Detect which cell encompasses the target text, then output its (x, y) center coordinate. 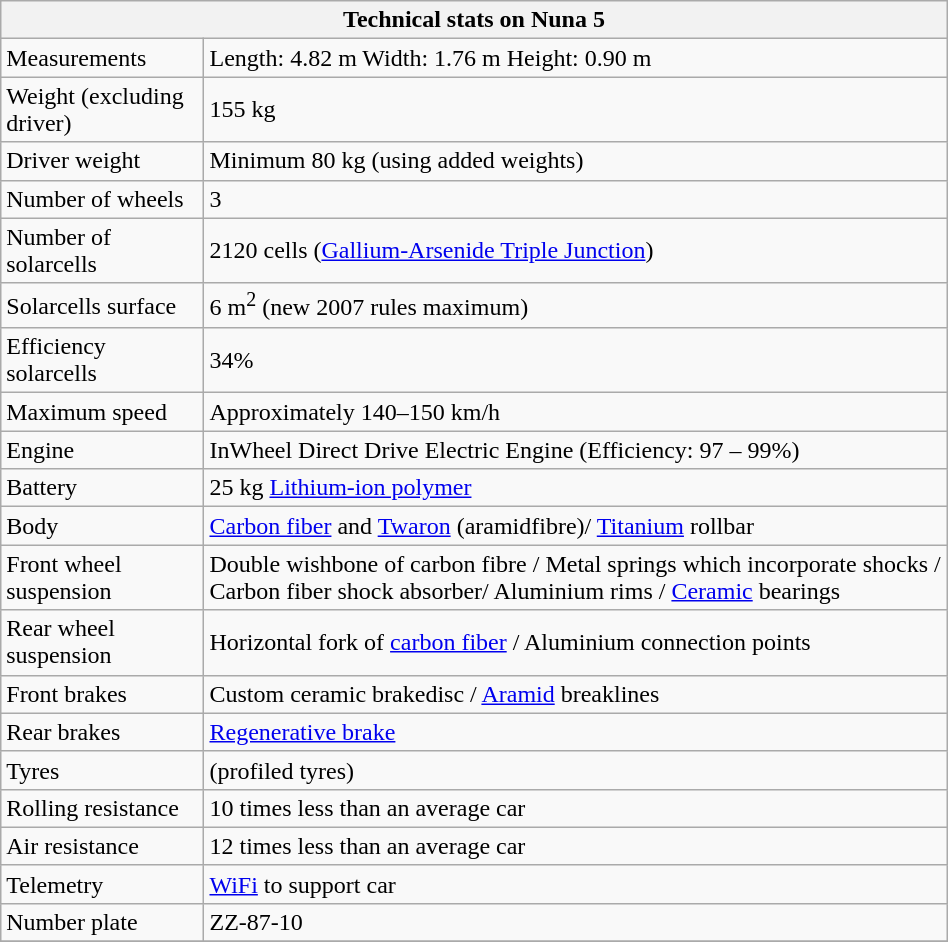
Measurements (102, 58)
Engine (102, 450)
Front brakes (102, 694)
34% (576, 360)
155 kg (576, 110)
Efficiency solarcells (102, 360)
6 m2 (new 2007 rules maximum) (576, 306)
ZZ-87-10 (576, 922)
2120 cells (Gallium‐Arsenide Triple Junction) (576, 250)
Double wishbone of carbon fibre / Metal springs which incorporate shocks / Carbon fiber shock absorber/ Aluminium rims / Ceramic bearings (576, 578)
Maximum speed (102, 412)
Length: 4.82 m Width: 1.76 m Height: 0.90 m (576, 58)
Body (102, 526)
10 times less than an average car (576, 808)
Tyres (102, 770)
InWheel Direct Drive Electric Engine (Efficiency: 97 – 99%) (576, 450)
Minimum 80 kg (using added weights) (576, 161)
Rear wheel suspension (102, 642)
Weight (excluding driver) (102, 110)
Number of wheels (102, 199)
Custom ceramic brakedisc / Aramid breaklines (576, 694)
Number of solarcells (102, 250)
Rolling resistance (102, 808)
Regenerative brake (576, 732)
Technical stats on Nuna 5 (474, 20)
Driver weight (102, 161)
Air resistance (102, 846)
3 (576, 199)
12 times less than an average car (576, 846)
Horizontal fork of carbon fiber / Aluminium connection points (576, 642)
WiFi to support car (576, 884)
Front wheel suspension (102, 578)
Approximately 140–150 km/h (576, 412)
Carbon fiber and Twaron (aramidfibre)/ Titanium rollbar (576, 526)
Battery (102, 488)
Telemetry (102, 884)
Rear brakes (102, 732)
(profiled tyres) (576, 770)
Solarcells surface (102, 306)
25 kg Lithium-ion polymer (576, 488)
Number plate (102, 922)
